Determine the (x, y) coordinate at the center of the cell enclosing the given text.  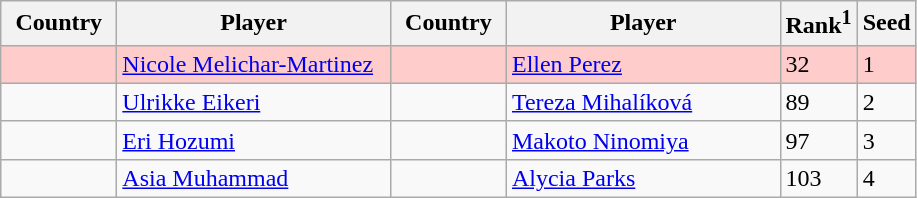
103 (818, 178)
Nicole Melichar-Martinez (254, 64)
3 (886, 140)
4 (886, 178)
Alycia Parks (643, 178)
Asia Muhammad (254, 178)
Seed (886, 24)
Tereza Mihalíková (643, 102)
Makoto Ninomiya (643, 140)
32 (818, 64)
97 (818, 140)
Ulrikke Eikeri (254, 102)
Eri Hozumi (254, 140)
Ellen Perez (643, 64)
1 (886, 64)
Rank1 (818, 24)
89 (818, 102)
2 (886, 102)
